Determine the (x, y) coordinate at the center of the cell enclosing the given text.  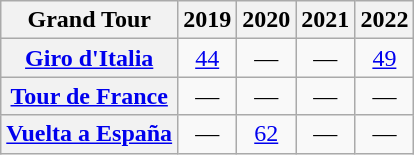
44 (208, 58)
Vuelta a España (90, 134)
2022 (384, 20)
2021 (326, 20)
2020 (266, 20)
Tour de France (90, 96)
Grand Tour (90, 20)
2019 (208, 20)
Giro d'Italia (90, 58)
49 (384, 58)
62 (266, 134)
